Capture the cell that displays the provided text and extract its (X, Y) central coordinate. 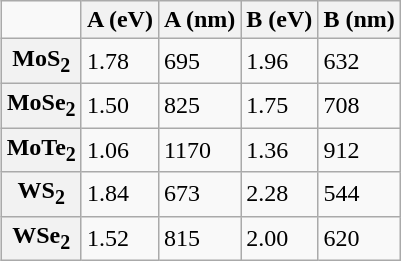
1.50 (120, 105)
1.06 (120, 150)
544 (359, 194)
2.00 (280, 238)
A (nm) (199, 20)
MoTe2 (41, 150)
1.52 (120, 238)
WSe2 (41, 238)
B (eV) (280, 20)
1.78 (120, 61)
MoSe2 (41, 105)
1.96 (280, 61)
708 (359, 105)
A (eV) (120, 20)
WS2 (41, 194)
620 (359, 238)
673 (199, 194)
632 (359, 61)
B (nm) (359, 20)
825 (199, 105)
1.75 (280, 105)
MoS2 (41, 61)
912 (359, 150)
1170 (199, 150)
1.84 (120, 194)
695 (199, 61)
1.36 (280, 150)
2.28 (280, 194)
815 (199, 238)
